Output the [x, y] coordinate of the center of the cell containing the given text.  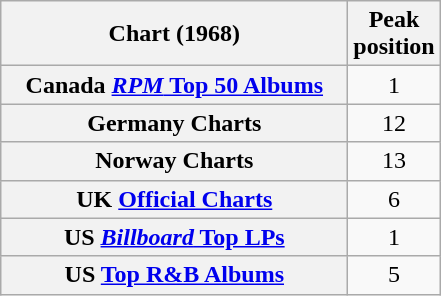
Peakposition [394, 34]
Norway Charts [174, 161]
US Billboard Top LPs [174, 237]
UK Official Charts [174, 199]
6 [394, 199]
US Top R&B Albums [174, 275]
Germany Charts [174, 123]
12 [394, 123]
5 [394, 275]
Chart (1968) [174, 34]
Canada RPM Top 50 Albums [174, 85]
13 [394, 161]
